For the text-containing cell, return its midpoint in (x, y) coordinate format. 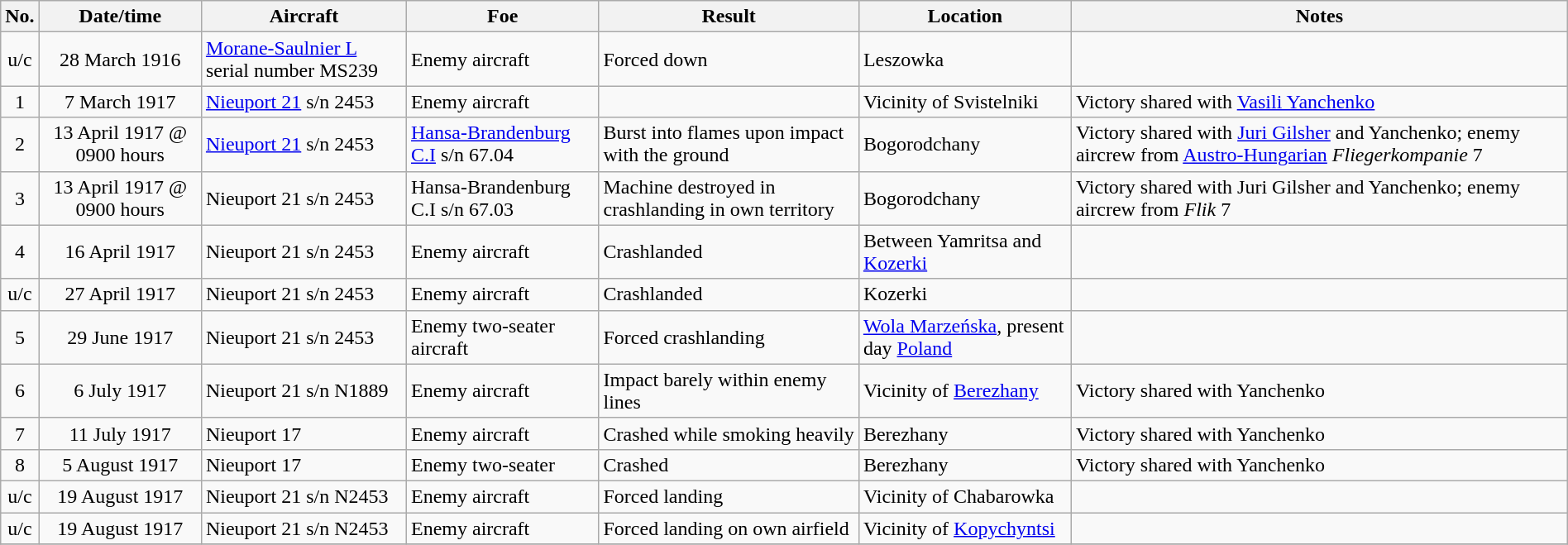
Impact barely within enemy lines (729, 390)
Burst into flames upon impact with the ground (729, 144)
Wola Marzeńska, present day Poland (964, 337)
Crashed (729, 465)
5 (20, 337)
29 June 1917 (120, 337)
Victory shared with Juri Gilsher and Yanchenko; enemy aircrew from Austro-Hungarian Fliegerkompanie 7 (1319, 144)
Location (964, 17)
Aircraft (304, 17)
2 (20, 144)
No. (20, 17)
Forced down (729, 60)
6 July 1917 (120, 390)
Victory shared with Juri Gilsher and Yanchenko; enemy aircrew from Flik 7 (1319, 198)
6 (20, 390)
5 August 1917 (120, 465)
8 (20, 465)
27 April 1917 (120, 294)
Nieuport 21 s/n N1889 (304, 390)
Forced crashlanding (729, 337)
Enemy two-seater aircraft (502, 337)
Hansa-Brandenburg C.I s/n 67.04 (502, 144)
Leszowka (964, 60)
7 March 1917 (120, 102)
Enemy two-seater (502, 465)
Kozerki (964, 294)
7 (20, 433)
Foe (502, 17)
28 March 1916 (120, 60)
Vicinity of Kopychyntsi (964, 528)
Victory shared with Vasili Yanchenko (1319, 102)
Vicinity of Berezhany (964, 390)
4 (20, 251)
Vicinity of Svistelniki (964, 102)
1 (20, 102)
Date/time (120, 17)
11 July 1917 (120, 433)
Notes (1319, 17)
Forced landing (729, 496)
3 (20, 198)
Between Yamritsa and Kozerki (964, 251)
16 April 1917 (120, 251)
Morane-Saulnier L serial number MS239 (304, 60)
Crashed while smoking heavily (729, 433)
Hansa-Brandenburg C.I s/n 67.03 (502, 198)
Machine destroyed in crashlanding in own territory (729, 198)
Result (729, 17)
Vicinity of Chabarowka (964, 496)
Forced landing on own airfield (729, 528)
